Capture the cell that displays the provided text and extract its [X, Y] central coordinate. 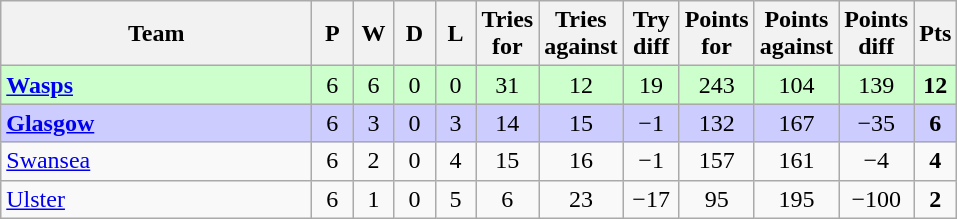
Points for [716, 34]
Team [156, 34]
−17 [651, 199]
16 [581, 161]
195 [796, 199]
Swansea [156, 161]
14 [508, 123]
Ulster [156, 199]
5 [456, 199]
132 [716, 123]
Pts [936, 34]
1 [374, 199]
W [374, 34]
P [332, 34]
104 [796, 85]
Points against [796, 34]
D [414, 34]
Try diff [651, 34]
L [456, 34]
Points diff [876, 34]
23 [581, 199]
167 [796, 123]
19 [651, 85]
−35 [876, 123]
Tries against [581, 34]
Glasgow [156, 123]
−4 [876, 161]
31 [508, 85]
161 [796, 161]
Wasps [156, 85]
Tries for [508, 34]
139 [876, 85]
157 [716, 161]
−100 [876, 199]
95 [716, 199]
243 [716, 85]
